Locate the cell with the specified text and output its (X, Y) center coordinate. 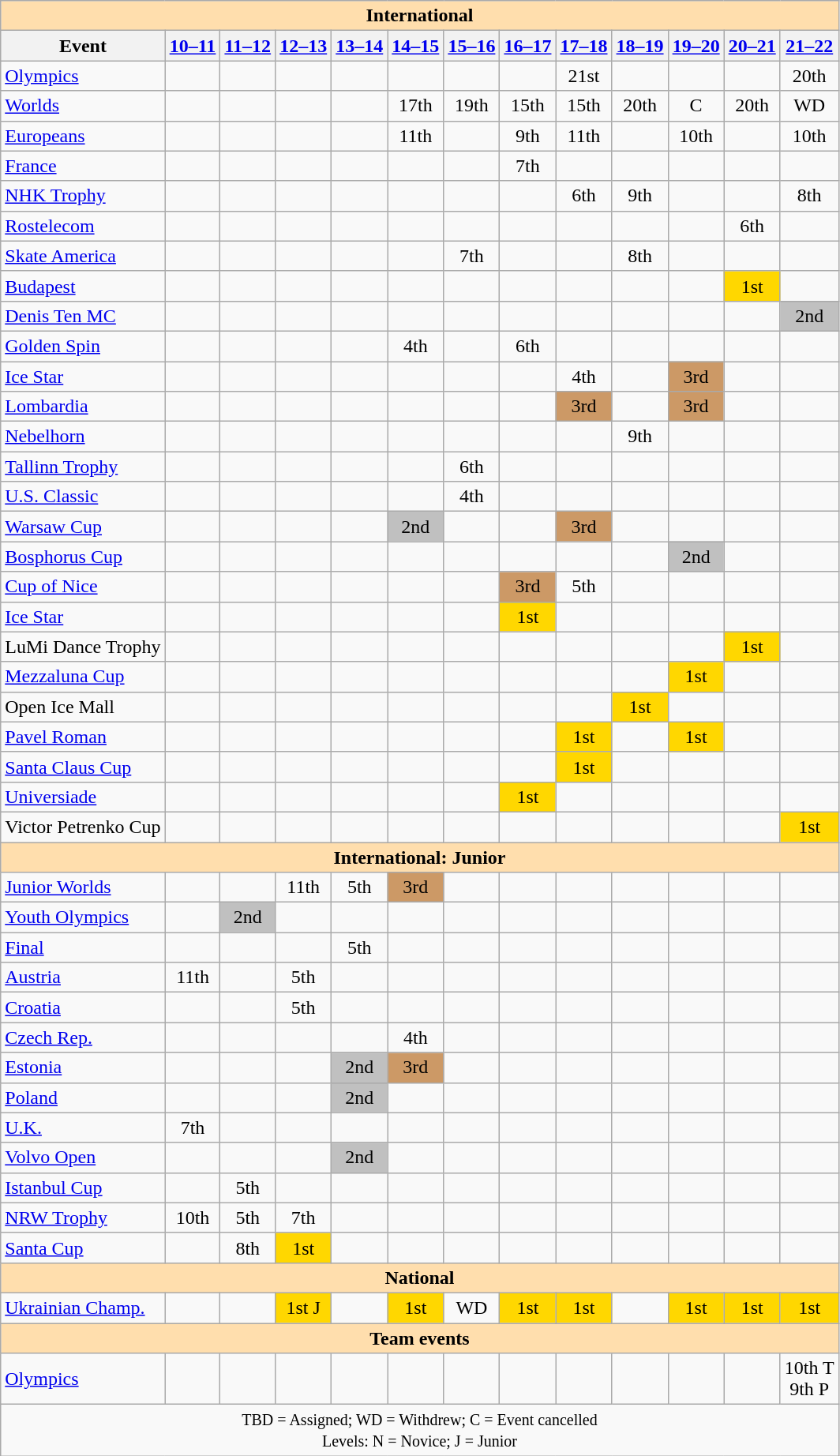
14–15 (415, 46)
LuMi Dance Trophy (83, 647)
Cup of Nice (83, 587)
12–13 (303, 46)
International (420, 16)
U.S. Classic (83, 497)
Denis Ten MC (83, 316)
International: Junior (420, 857)
18–19 (639, 46)
Golden Spin (83, 346)
Warsaw Cup (83, 527)
France (83, 166)
Final (83, 948)
1st J (303, 1308)
19th (472, 106)
16–17 (527, 46)
11–12 (248, 46)
C (696, 106)
13–14 (360, 46)
NHK Trophy (83, 196)
Open Ice Mall (83, 707)
Skate America (83, 256)
Estonia (83, 1068)
Youth Olympics (83, 918)
Junior Worlds (83, 887)
20–21 (752, 46)
Victor Petrenko Cup (83, 827)
10th T 9th P (809, 1379)
Event (83, 46)
Budapest (83, 286)
Europeans (83, 136)
Nebelhorn (83, 437)
Team events (420, 1338)
Ukrainian Champ. (83, 1308)
21–22 (809, 46)
Universiade (83, 797)
Lombardia (83, 407)
Worlds (83, 106)
NRW Trophy (83, 1218)
Croatia (83, 1008)
U.K. (83, 1128)
17–18 (584, 46)
15–16 (472, 46)
Tallinn Trophy (83, 467)
Austria (83, 978)
Rostelecom (83, 226)
Santa Cup (83, 1248)
National (420, 1278)
Istanbul Cup (83, 1188)
Volvo Open (83, 1158)
Poland (83, 1098)
TBD = Assigned; WD = Withdrew; C = Event cancelled Levels: N = Novice; J = Junior (420, 1431)
19–20 (696, 46)
17th (415, 106)
Mezzaluna Cup (83, 677)
Czech Rep. (83, 1038)
Pavel Roman (83, 737)
Santa Claus Cup (83, 767)
10–11 (193, 46)
Bosphorus Cup (83, 557)
21st (584, 76)
